For the text-containing cell, return its midpoint in (x, y) coordinate format. 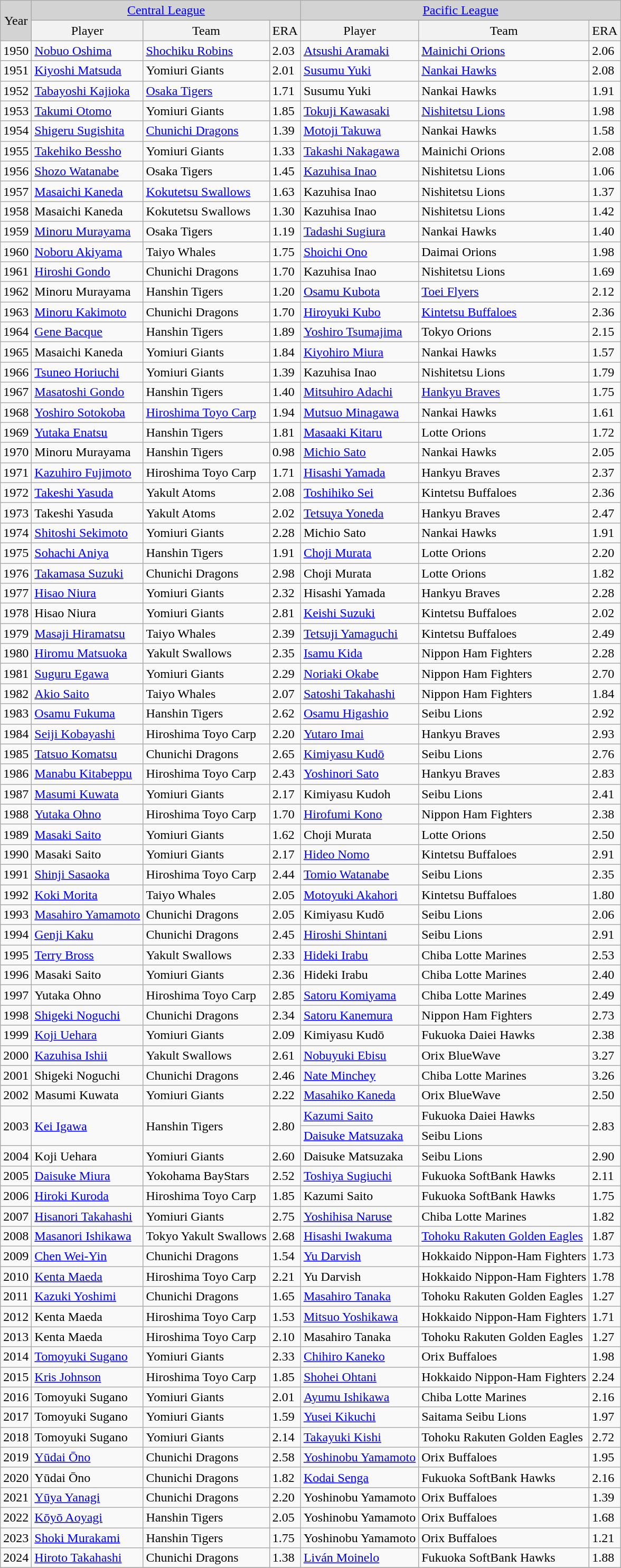
2.92 (605, 714)
Manabu Kitabeppu (88, 774)
1998 (16, 1015)
1995 (16, 955)
1984 (16, 734)
1.97 (605, 1417)
Tabayoshi Kajioka (88, 91)
2.40 (605, 975)
Yūya Yanagi (88, 1497)
2.80 (285, 1126)
2.75 (285, 1216)
2.14 (285, 1437)
1951 (16, 71)
2001 (16, 1075)
Shohei Ohtani (359, 1377)
2.22 (285, 1095)
Sohachi Aniya (88, 553)
2.58 (285, 1457)
1971 (16, 473)
2.37 (605, 473)
1.58 (605, 131)
Atsushi Aramaki (359, 51)
1950 (16, 51)
1.21 (605, 1538)
1.61 (605, 412)
Kazuhiro Fujimoto (88, 473)
1.45 (285, 171)
Hiroshi Shintani (359, 935)
1964 (16, 332)
1977 (16, 593)
Kiyoshi Matsuda (88, 71)
1991 (16, 874)
2018 (16, 1437)
Year (16, 21)
2015 (16, 1377)
Tetsuji Yamaguchi (359, 634)
1979 (16, 634)
2.07 (285, 694)
1970 (16, 452)
2.70 (605, 674)
Kōyō Aoyagi (88, 1517)
1980 (16, 654)
3.26 (605, 1075)
2008 (16, 1236)
1.42 (605, 211)
Hiroshi Gondo (88, 272)
1954 (16, 131)
Masanori Ishikawa (88, 1236)
2014 (16, 1357)
1983 (16, 714)
Kazuki Yoshimi (88, 1297)
1.81 (285, 432)
1963 (16, 312)
Akio Saito (88, 694)
2013 (16, 1337)
1975 (16, 553)
Yutaka Enatsu (88, 432)
2.62 (285, 714)
1994 (16, 935)
Kazuhisa Ishii (88, 1055)
2021 (16, 1497)
2005 (16, 1176)
1997 (16, 995)
Minoru Kakimoto (88, 312)
Yusei Kikuchi (359, 1417)
Satoshi Takahashi (359, 694)
2.15 (605, 332)
1.57 (605, 352)
Tetsuya Yoneda (359, 513)
1.30 (285, 211)
2.65 (285, 754)
2.68 (285, 1236)
2.98 (285, 573)
1.20 (285, 292)
1961 (16, 272)
1993 (16, 915)
Hisanori Takahashi (88, 1216)
Chen Wei-Yin (88, 1257)
Masahiko Kaneda (359, 1095)
Noboru Akiyama (88, 252)
2.76 (605, 754)
Daisuke Miura (88, 1176)
Tatsuo Komatsu (88, 754)
Satoru Kanemura (359, 1015)
Kiyohiro Miura (359, 352)
Central League (166, 11)
Terry Bross (88, 955)
2.32 (285, 593)
2.45 (285, 935)
1976 (16, 573)
1956 (16, 171)
Hiroto Takahashi (88, 1558)
Shochiku Robins (206, 51)
1.53 (285, 1317)
2.29 (285, 674)
Yokohama BayStars (206, 1176)
1.63 (285, 191)
1986 (16, 774)
2010 (16, 1277)
1978 (16, 613)
Gene Bacque (88, 332)
Liván Moinelo (359, 1558)
1.33 (285, 151)
1959 (16, 231)
Shinji Sasaoka (88, 874)
2.81 (285, 613)
Isamu Kida (359, 654)
Shitoshi Sekimoto (88, 533)
1.37 (605, 191)
1969 (16, 432)
Kimiyasu Kudoh (359, 794)
1.06 (605, 171)
Tokuji Kawasaki (359, 111)
2007 (16, 1216)
Osamu Higashio (359, 714)
1974 (16, 533)
2019 (16, 1457)
Genji Kaku (88, 935)
Osamu Fukuma (88, 714)
1960 (16, 252)
0.98 (285, 452)
Seiji Kobayashi (88, 734)
1999 (16, 1035)
2011 (16, 1297)
2.03 (285, 51)
1996 (16, 975)
Mitsuhiro Adachi (359, 392)
1.19 (285, 231)
1.59 (285, 1417)
1955 (16, 151)
1.62 (285, 834)
2.21 (285, 1277)
1968 (16, 412)
Satoru Komiyama (359, 995)
2.85 (285, 995)
Takayuki Kishi (359, 1437)
1.87 (605, 1236)
1992 (16, 895)
1.72 (605, 432)
2000 (16, 1055)
Koki Morita (88, 895)
2.39 (285, 634)
Toshihiko Sei (359, 493)
1967 (16, 392)
1990 (16, 854)
Tomio Watanabe (359, 874)
2.09 (285, 1035)
1981 (16, 674)
2.61 (285, 1055)
Masatoshi Gondo (88, 392)
1989 (16, 834)
Hiroki Kuroda (88, 1196)
Yutaro Imai (359, 734)
1.38 (285, 1558)
1.65 (285, 1297)
Yoshinori Sato (359, 774)
2002 (16, 1095)
Tokyo Orions (504, 332)
2.53 (605, 955)
2.43 (285, 774)
2.10 (285, 1337)
Nate Minchey (359, 1075)
Nobuo Oshima (88, 51)
Toshiya Sugiuchi (359, 1176)
1.79 (605, 372)
1.78 (605, 1277)
Saitama Seibu Lions (504, 1417)
2.72 (605, 1437)
2004 (16, 1156)
1953 (16, 111)
Yoshiro Sotokoba (88, 412)
3.27 (605, 1055)
1.94 (285, 412)
2.34 (285, 1015)
1.80 (605, 895)
2.46 (285, 1075)
Takashi Nakagawa (359, 151)
1952 (16, 91)
Yoshiro Tsumajima (359, 332)
1987 (16, 794)
1.73 (605, 1257)
2012 (16, 1317)
Hiromu Matsuoka (88, 654)
Takamasa Suzuki (88, 573)
1962 (16, 292)
2016 (16, 1397)
1.69 (605, 272)
1.88 (605, 1558)
Hiroyuki Kubo (359, 312)
2009 (16, 1257)
2024 (16, 1558)
2.11 (605, 1176)
Hirofumi Kono (359, 814)
1966 (16, 372)
2020 (16, 1477)
Masahiro Yamamoto (88, 915)
Tadashi Sugiura (359, 231)
Mitsuo Yoshikawa (359, 1317)
Motoyuki Akahori (359, 895)
1.54 (285, 1257)
1988 (16, 814)
Shoki Murakami (88, 1538)
Ayumu Ishikawa (359, 1397)
Pacific League (460, 11)
Daimai Orions (504, 252)
Shoichi Ono (359, 252)
Tokyo Yakult Swallows (206, 1236)
2.60 (285, 1156)
Chihiro Kaneko (359, 1357)
1957 (16, 191)
1965 (16, 352)
2.12 (605, 292)
Hisashi Iwakuma (359, 1236)
2003 (16, 1126)
Takehiko Bessho (88, 151)
1.89 (285, 332)
2.44 (285, 874)
Osamu Kubota (359, 292)
Yoshihisa Naruse (359, 1216)
Toei Flyers (504, 292)
1973 (16, 513)
2.93 (605, 734)
Nobuyuki Ebisu (359, 1055)
Kodai Senga (359, 1477)
Shozo Watanabe (88, 171)
Kris Johnson (88, 1377)
Tsuneo Horiuchi (88, 372)
Hideo Nomo (359, 854)
Shigeru Sugishita (88, 131)
Mutsuo Minagawa (359, 412)
Motoji Takuwa (359, 131)
Takumi Otomo (88, 111)
2.41 (605, 794)
2006 (16, 1196)
2.73 (605, 1015)
1982 (16, 694)
2.47 (605, 513)
Suguru Egawa (88, 674)
2017 (16, 1417)
Noriaki Okabe (359, 674)
2.24 (605, 1377)
2.90 (605, 1156)
1972 (16, 493)
1985 (16, 754)
Kei Igawa (88, 1126)
Keishi Suzuki (359, 613)
1.68 (605, 1517)
2.52 (285, 1176)
Masaji Hiramatsu (88, 634)
1958 (16, 211)
2022 (16, 1517)
2023 (16, 1538)
1.95 (605, 1457)
Masaaki Kitaru (359, 432)
